Search for the cell housing the specified text and yield its [x, y] center coordinate. 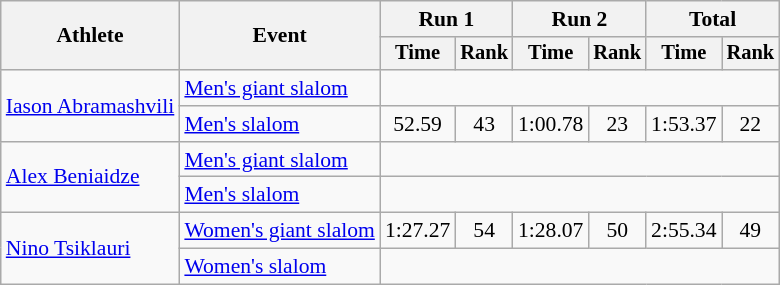
1:27.27 [418, 231]
Women's giant slalom [280, 231]
1:00.78 [550, 124]
50 [617, 231]
49 [751, 231]
1:28.07 [550, 231]
Nino Tsiklauri [90, 248]
Run 1 [446, 19]
Run 2 [580, 19]
Women's slalom [280, 267]
54 [484, 231]
23 [617, 124]
Event [280, 36]
2:55.34 [684, 231]
Total [712, 19]
43 [484, 124]
Athlete [90, 36]
Alex Beniaidze [90, 178]
1:53.37 [684, 124]
52.59 [418, 124]
Iason Abramashvili [90, 106]
22 [751, 124]
